Provide the [x, y] coordinate of the cell's center where the given text is located.  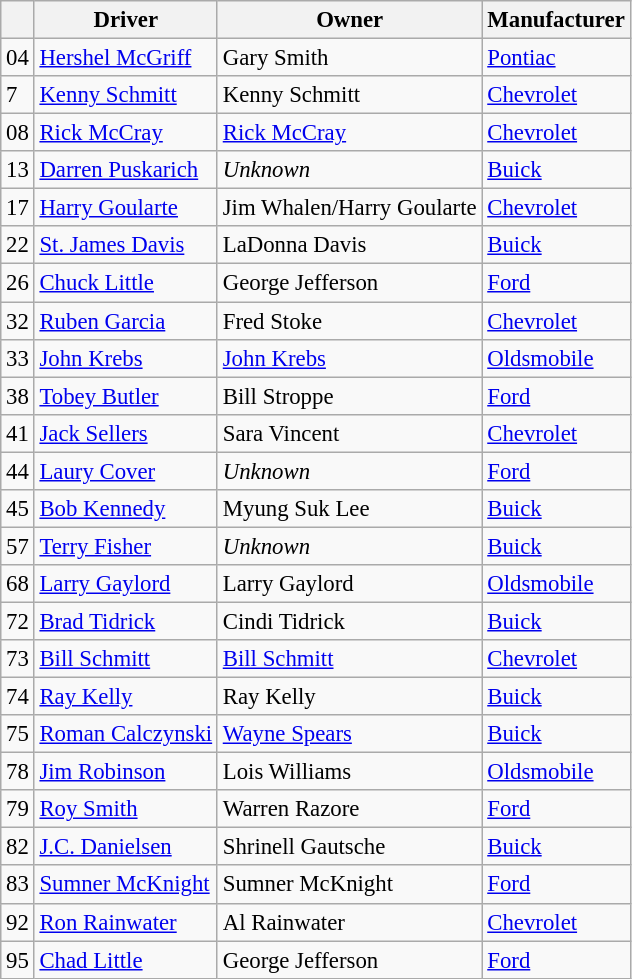
74 [18, 697]
Gary Smith [349, 58]
08 [18, 133]
Ruben Garcia [126, 321]
57 [18, 546]
Manufacturer [556, 20]
45 [18, 509]
Brad Tidrick [126, 621]
73 [18, 659]
04 [18, 58]
32 [18, 321]
Myung Suk Lee [349, 509]
Fred Stoke [349, 321]
41 [18, 433]
Sara Vincent [349, 433]
LaDonna Davis [349, 245]
7 [18, 95]
Harry Goularte [126, 208]
J.C. Danielsen [126, 847]
Chad Little [126, 960]
Ron Rainwater [126, 922]
Chuck Little [126, 283]
92 [18, 922]
Driver [126, 20]
Roy Smith [126, 809]
13 [18, 170]
Warren Razore [349, 809]
82 [18, 847]
Owner [349, 20]
Wayne Spears [349, 734]
38 [18, 396]
Jim Whalen/Harry Goularte [349, 208]
95 [18, 960]
17 [18, 208]
Jack Sellers [126, 433]
Jim Robinson [126, 772]
Laury Cover [126, 471]
33 [18, 358]
68 [18, 584]
Lois Williams [349, 772]
75 [18, 734]
72 [18, 621]
Al Rainwater [349, 922]
Cindi Tidrick [349, 621]
26 [18, 283]
Hershel McGriff [126, 58]
79 [18, 809]
St. James Davis [126, 245]
Bill Stroppe [349, 396]
78 [18, 772]
Shrinell Gautsche [349, 847]
Darren Puskarich [126, 170]
Pontiac [556, 58]
Roman Calczynski [126, 734]
83 [18, 885]
Terry Fisher [126, 546]
Bob Kennedy [126, 509]
22 [18, 245]
44 [18, 471]
Tobey Butler [126, 396]
